Identify which cell holds the provided text, then report its [X, Y] central coordinate. 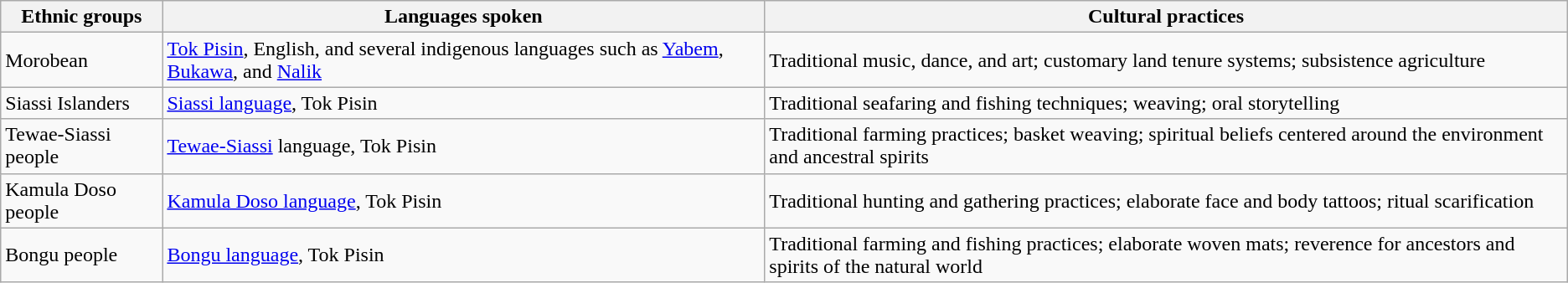
Kamula Doso people [82, 201]
Cultural practices [1166, 17]
Tok Pisin, English, and several indigenous languages such as Yabem, Bukawa, and Nalik [464, 60]
Tewae-Siassi people [82, 146]
Traditional music, dance, and art; customary land tenure systems; subsistence agriculture [1166, 60]
Bongu people [82, 255]
Traditional seafaring and fishing techniques; weaving; oral storytelling [1166, 103]
Traditional farming and fishing practices; elaborate woven mats; reverence for ancestors and spirits of the natural world [1166, 255]
Traditional hunting and gathering practices; elaborate face and body tattoos; ritual scarification [1166, 201]
Tewae-Siassi language, Tok Pisin [464, 146]
Bongu language, Tok Pisin [464, 255]
Siassi language, Tok Pisin [464, 103]
Ethnic groups [82, 17]
Traditional farming practices; basket weaving; spiritual beliefs centered around the environment and ancestral spirits [1166, 146]
Siassi Islanders [82, 103]
Morobean [82, 60]
Kamula Doso language, Tok Pisin [464, 201]
Languages spoken [464, 17]
